Find where the given text appears and provide that cell's center as [x, y] coordinate. 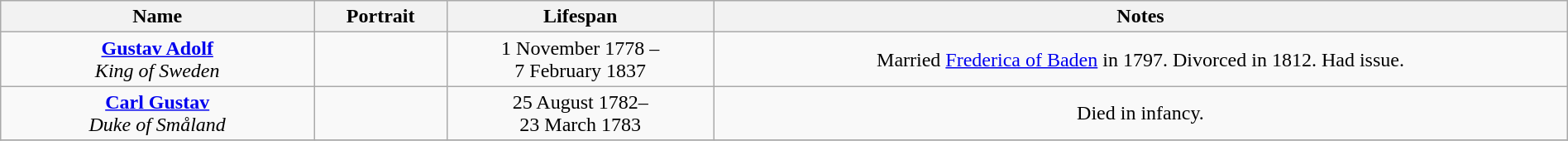
Lifespan [581, 17]
Died in infancy. [1141, 113]
Notes [1141, 17]
25 August 1782– 23 March 1783 [581, 113]
Carl GustavDuke of Småland [157, 113]
Name [157, 17]
Portrait [380, 17]
1 November 1778 – 7 February 1837 [581, 60]
Married Frederica of Baden in 1797. Divorced in 1812. Had issue. [1141, 60]
Gustav Adolf King of Sweden [157, 60]
